Extract the [X, Y] coordinate from the center of the cell holding the provided text.  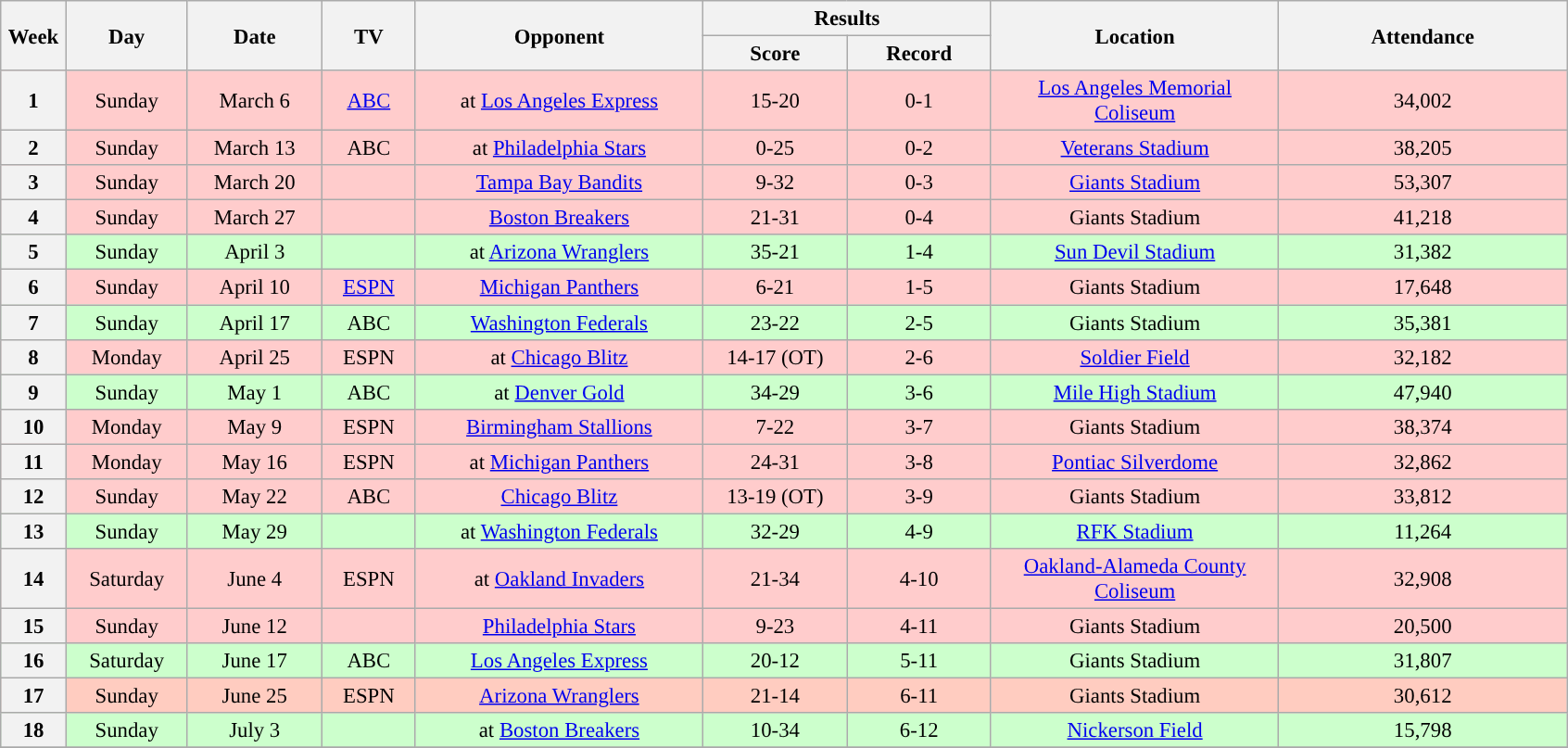
38,374 [1423, 426]
30,612 [1423, 696]
2-6 [919, 357]
at Michigan Panthers [560, 462]
33,812 [1423, 497]
35,381 [1423, 323]
June 25 [255, 696]
Boston Breakers [560, 218]
14 [33, 578]
March 13 [255, 148]
Sun Devil Stadium [1134, 253]
3-6 [919, 392]
8 [33, 357]
4-9 [919, 531]
Score [775, 54]
Arizona Wranglers [560, 696]
at Oakland Invaders [560, 578]
March 6 [255, 100]
0-25 [775, 148]
11,264 [1423, 531]
Record [919, 54]
May 9 [255, 426]
Day [126, 35]
1-4 [919, 253]
Results [847, 19]
24-31 [775, 462]
Los Angeles Memorial Coliseum [1134, 100]
Pontiac Silverdome [1134, 462]
32,182 [1423, 357]
5 [33, 253]
3-7 [919, 426]
1-5 [919, 287]
11 [33, 462]
20,500 [1423, 626]
July 3 [255, 730]
May 16 [255, 462]
Oakland-Alameda County Coliseum [1134, 578]
32,908 [1423, 578]
May 22 [255, 497]
2-5 [919, 323]
April 3 [255, 253]
10 [33, 426]
Chicago Blitz [560, 497]
21-31 [775, 218]
June 12 [255, 626]
at Philadelphia Stars [560, 148]
47,940 [1423, 392]
21-14 [775, 696]
34,002 [1423, 100]
10-34 [775, 730]
9 [33, 392]
0-1 [919, 100]
41,218 [1423, 218]
0-2 [919, 148]
at Arizona Wranglers [560, 253]
9-23 [775, 626]
14-17 (OT) [775, 357]
32,862 [1423, 462]
6-11 [919, 696]
April 10 [255, 287]
Tampa Bay Bandits [560, 183]
4-11 [919, 626]
Location [1134, 35]
April 25 [255, 357]
Philadelphia Stars [560, 626]
May 1 [255, 392]
March 27 [255, 218]
9-32 [775, 183]
6-12 [919, 730]
6 [33, 287]
3 [33, 183]
17,648 [1423, 287]
32-29 [775, 531]
17 [33, 696]
53,307 [1423, 183]
Los Angeles Express [560, 661]
38,205 [1423, 148]
31,382 [1423, 253]
Mile High Stadium [1134, 392]
13 [33, 531]
at Chicago Blitz [560, 357]
Opponent [560, 35]
35-21 [775, 253]
7-22 [775, 426]
18 [33, 730]
12 [33, 497]
21-34 [775, 578]
Veterans Stadium [1134, 148]
TV [369, 35]
June 17 [255, 661]
April 17 [255, 323]
0-3 [919, 183]
RFK Stadium [1134, 531]
0-4 [919, 218]
7 [33, 323]
13-19 (OT) [775, 497]
5-11 [919, 661]
at Los Angeles Express [560, 100]
March 20 [255, 183]
1 [33, 100]
3-9 [919, 497]
16 [33, 661]
May 29 [255, 531]
4 [33, 218]
Week [33, 35]
Birmingham Stallions [560, 426]
Nickerson Field [1134, 730]
23-22 [775, 323]
at Boston Breakers [560, 730]
3-8 [919, 462]
Washington Federals [560, 323]
Date [255, 35]
15 [33, 626]
2 [33, 148]
15,798 [1423, 730]
Attendance [1423, 35]
4-10 [919, 578]
at Washington Federals [560, 531]
34-29 [775, 392]
6-21 [775, 287]
31,807 [1423, 661]
Michigan Panthers [560, 287]
20-12 [775, 661]
at Denver Gold [560, 392]
15-20 [775, 100]
Soldier Field [1134, 357]
June 4 [255, 578]
